Locate the cell with the specified text and output its [X, Y] center coordinate. 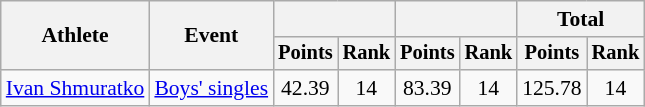
83.39 [427, 88]
Athlete [76, 36]
125.78 [552, 88]
Ivan Shmuratko [76, 88]
Boys' singles [211, 88]
Event [211, 36]
Total [580, 19]
42.39 [305, 88]
